Find where the given text appears and provide that cell's center as (X, Y) coordinate. 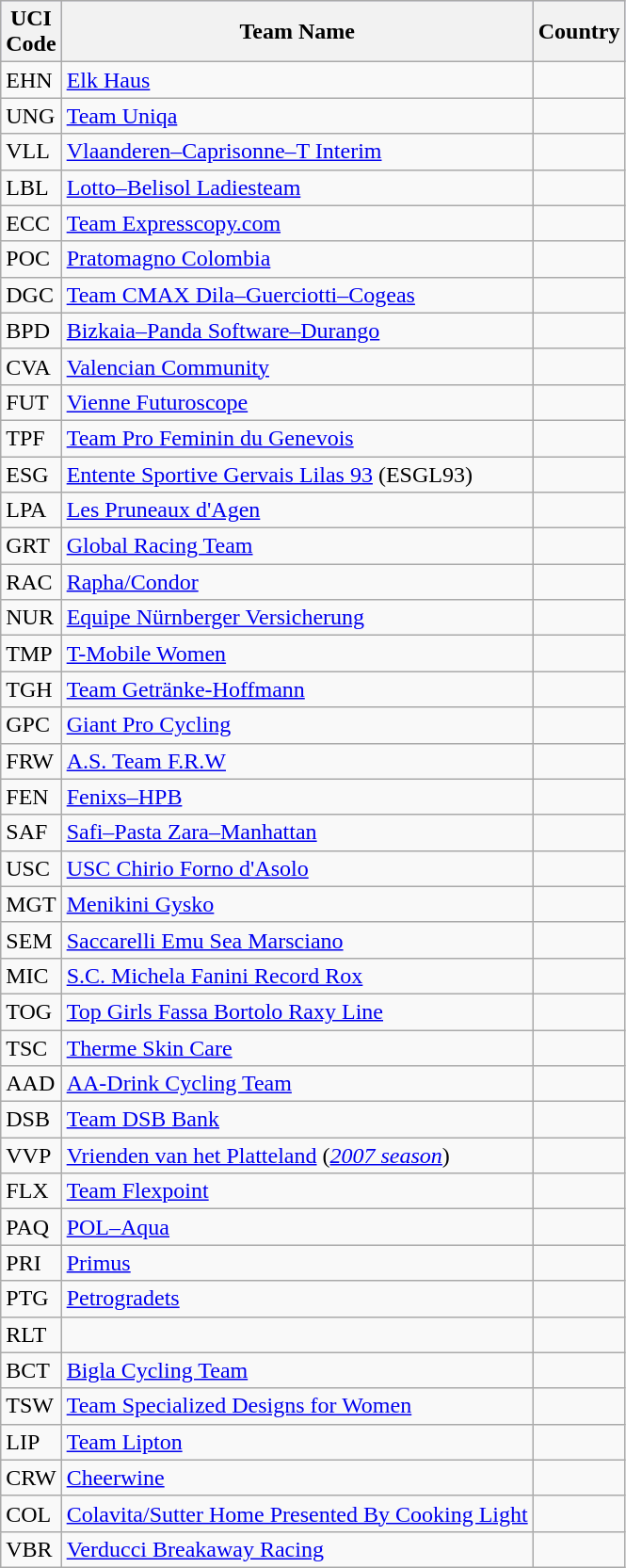
ECC (31, 223)
NUR (31, 618)
EHN (31, 80)
Les Pruneaux d'Agen (297, 510)
Top Girls Fassa Bortolo Raxy Line (297, 1011)
TMP (31, 654)
Therme Skin Care (297, 1048)
GPC (31, 725)
LBL (31, 187)
POL–Aqua (297, 1227)
Global Racing Team (297, 546)
BPD (31, 331)
UCICode (31, 32)
Equipe Nürnberger Versicherung (297, 618)
TGH (31, 689)
PAQ (31, 1227)
Team Lipton (297, 1442)
AAD (31, 1084)
Saccarelli Emu Sea Marsciano (297, 940)
TPF (31, 438)
MGT (31, 904)
Primus (297, 1263)
T-Mobile Women (297, 654)
Team Name (297, 32)
CVA (31, 366)
Team DSB Bank (297, 1120)
Bigla Cycling Team (297, 1370)
PTG (31, 1299)
Team Getränke-Hoffmann (297, 689)
Vlaanderen–Caprisonne–T Interim (297, 152)
Team Specialized Designs for Women (297, 1406)
DGC (31, 295)
Vrienden van het Platteland (2007 season) (297, 1156)
Entente Sportive Gervais Lilas 93 (ESGL93) (297, 474)
AA-Drink Cycling Team (297, 1084)
Bizkaia–Panda Software–Durango (297, 331)
GRT (31, 546)
Elk Haus (297, 80)
USC Chirio Forno d'Asolo (297, 868)
BCT (31, 1370)
VLL (31, 152)
USC (31, 868)
LPA (31, 510)
LIP (31, 1442)
RAC (31, 582)
Colavita/Sutter Home Presented By Cooking Light (297, 1513)
FEN (31, 797)
Team Uniqa (297, 116)
Team Pro Feminin du Genevois (297, 438)
Lotto–Belisol Ladiesteam (297, 187)
Cheerwine (297, 1478)
FUT (31, 402)
COL (31, 1513)
Fenixs–HPB (297, 797)
POC (31, 259)
SAF (31, 832)
Verducci Breakaway Racing (297, 1549)
Team CMAX Dila–Guerciotti–Cogeas (297, 295)
MIC (31, 976)
Giant Pro Cycling (297, 725)
Vienne Futuroscope (297, 402)
VVP (31, 1156)
A.S. Team F.R.W (297, 761)
VBR (31, 1549)
Country (579, 32)
SEM (31, 940)
Menikini Gysko (297, 904)
DSB (31, 1120)
PRI (31, 1263)
TSW (31, 1406)
Rapha/Condor (297, 582)
ESG (31, 474)
RLT (31, 1334)
Pratomagno Colombia (297, 259)
CRW (31, 1478)
UNG (31, 116)
Team Expresscopy.com (297, 223)
FLX (31, 1191)
S.C. Michela Fanini Record Rox (297, 976)
Petrogradets (297, 1299)
TSC (31, 1048)
Team Flexpoint (297, 1191)
Safi–Pasta Zara–Manhattan (297, 832)
FRW (31, 761)
TOG (31, 1011)
Valencian Community (297, 366)
